Find where the given text appears and provide that cell's center as [X, Y] coordinate. 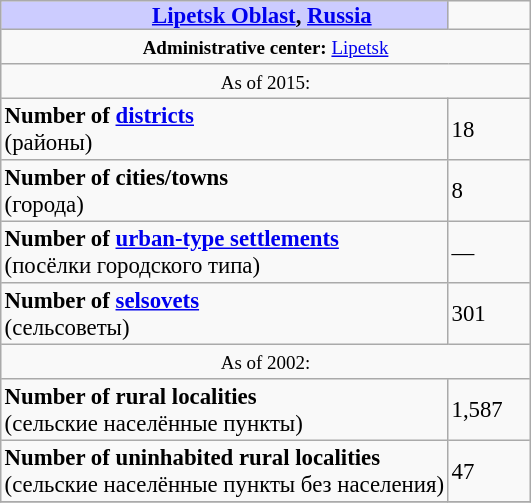
As of 2015: [266, 81]
18 [489, 129]
47 [489, 471]
Lipetsk Oblast, Russia [224, 15]
301 [489, 314]
Number of districts(районы) [224, 129]
1,587 [489, 410]
As of 2002: [266, 361]
Number of rural localities(сельские населённые пункты) [224, 410]
Number of cities/towns(города) [224, 191]
Administrative center: Lipetsk [266, 46]
Number of urban-type settlements(посёлки городского типа) [224, 252]
Number of selsovets(сельсоветы) [224, 314]
8 [489, 191]
— [489, 252]
Number of uninhabited rural localities(сельские населённые пункты без населения) [224, 471]
